Extract the (X, Y) coordinate from the center of the cell holding the provided text.  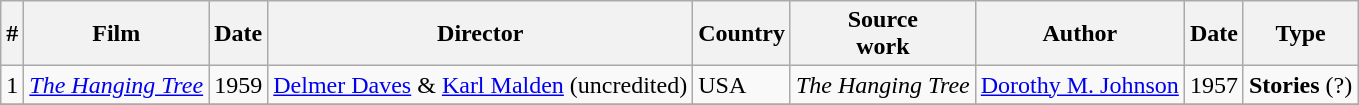
Delmer Daves & Karl Malden (uncredited) (480, 85)
Dorothy M. Johnson (1080, 85)
Country (742, 34)
1 (12, 85)
# (12, 34)
Director (480, 34)
Sourcework (882, 34)
Stories (?) (1300, 85)
Type (1300, 34)
1959 (238, 85)
Film (116, 34)
USA (742, 85)
1957 (1214, 85)
Author (1080, 34)
